Detect which cell encompasses the target text, then output its (X, Y) center coordinate. 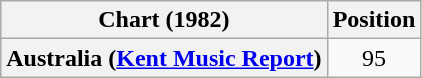
Australia (Kent Music Report) (164, 58)
Position (374, 20)
Chart (1982) (164, 20)
95 (374, 58)
